Provide the (X, Y) coordinate of the cell's center where the given text is located.  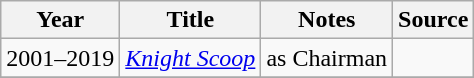
2001–2019 (60, 58)
Notes (327, 20)
Year (60, 20)
Knight Scoop (190, 58)
as Chairman (327, 58)
Title (190, 20)
Source (434, 20)
